Return the (x, y) coordinate for the center point of the cell that contains the specified text.  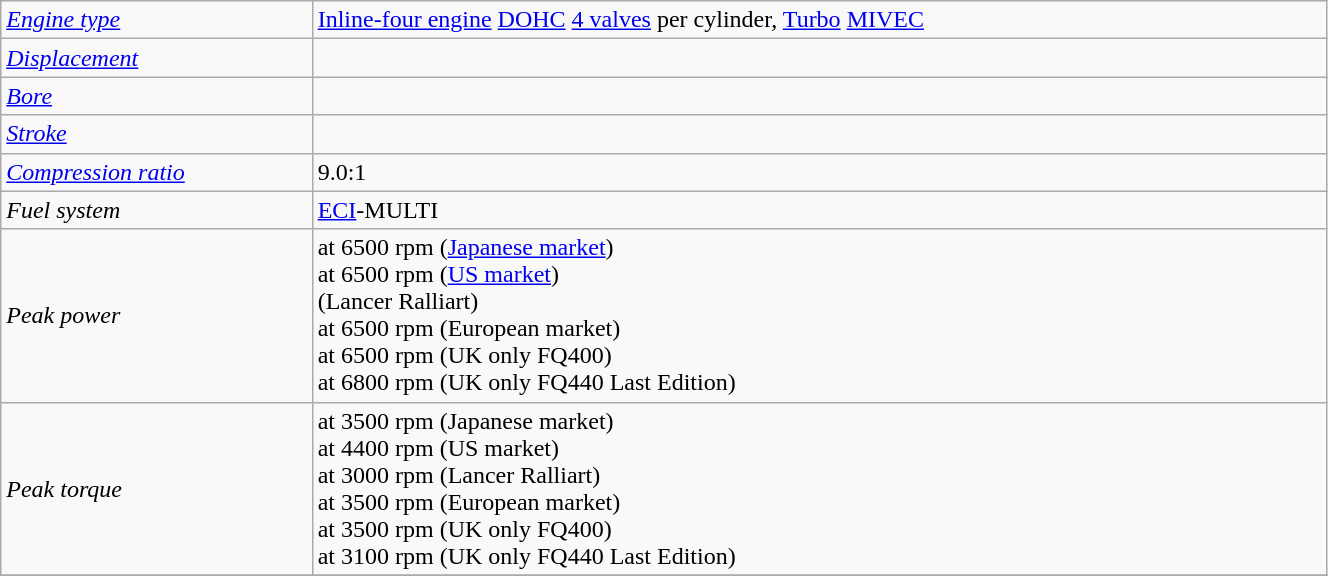
9.0:1 (819, 172)
Inline-four engine DOHC 4 valves per cylinder, Turbo MIVEC (819, 20)
Bore (156, 96)
Peak power (156, 316)
Stroke (156, 134)
Fuel system (156, 210)
Engine type (156, 20)
Displacement (156, 58)
Peak torque (156, 488)
Compression ratio (156, 172)
ECI-MULTI (819, 210)
